Search for the cell housing the specified text and yield its [x, y] center coordinate. 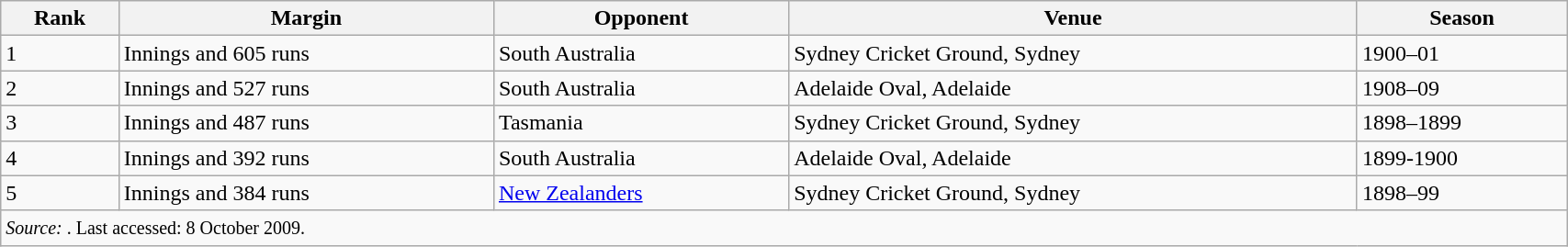
1898–1899 [1461, 123]
1908–09 [1461, 88]
4 [61, 158]
Innings and 384 runs [306, 193]
Innings and 527 runs [306, 88]
Venue [1073, 18]
1 [61, 53]
1899-1900 [1461, 158]
Innings and 605 runs [306, 53]
New Zealanders [641, 193]
2 [61, 88]
Source: . Last accessed: 8 October 2009. [784, 228]
Season [1461, 18]
Innings and 487 runs [306, 123]
Margin [306, 18]
Rank [61, 18]
Innings and 392 runs [306, 158]
5 [61, 193]
1900–01 [1461, 53]
Opponent [641, 18]
3 [61, 123]
1898–99 [1461, 193]
Tasmania [641, 123]
